Find where the given text appears and provide that cell's center as [X, Y] coordinate. 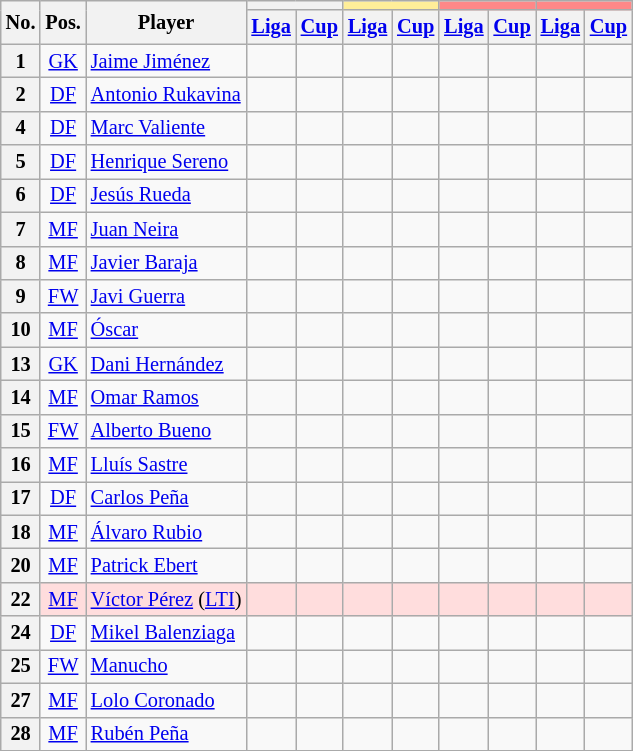
5 [21, 162]
Óscar [166, 330]
Dani Hernández [166, 364]
20 [21, 565]
15 [21, 431]
Marc Valiente [166, 128]
18 [21, 532]
Juan Neira [166, 229]
8 [21, 263]
Rubén Peña [166, 734]
2 [21, 94]
Alberto Bueno [166, 431]
Jesús Rueda [166, 195]
Manucho [166, 666]
10 [21, 330]
24 [21, 633]
Patrick Ebert [166, 565]
No. [21, 22]
6 [21, 195]
Carlos Peña [166, 498]
Pos. [62, 22]
Jaime Jiménez [166, 61]
Player [166, 22]
1 [21, 61]
Javier Baraja [166, 263]
Lolo Coronado [166, 700]
Álvaro Rubio [166, 532]
16 [21, 465]
27 [21, 700]
28 [21, 734]
4 [21, 128]
17 [21, 498]
25 [21, 666]
Omar Ramos [166, 397]
Lluís Sastre [166, 465]
14 [21, 397]
13 [21, 364]
9 [21, 296]
Henrique Sereno [166, 162]
Javi Guerra [166, 296]
Antonio Rukavina [166, 94]
Víctor Pérez (LTI) [166, 599]
7 [21, 229]
Mikel Balenziaga [166, 633]
22 [21, 599]
